Find where the given text appears and provide that cell's center as [X, Y] coordinate. 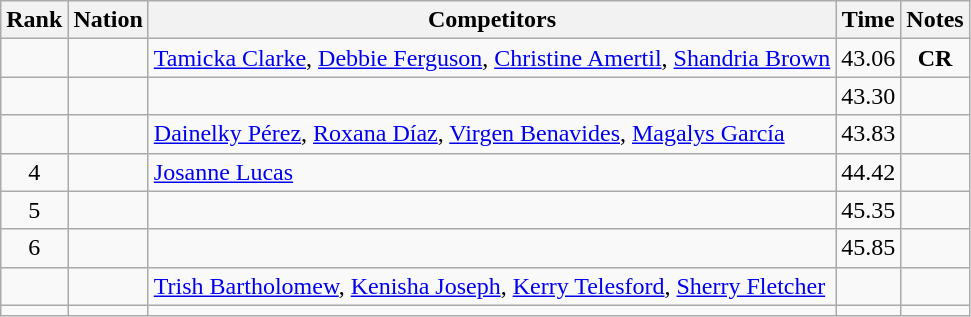
6 [34, 248]
4 [34, 172]
45.35 [868, 210]
CR [935, 58]
Trish Bartholomew, Kenisha Joseph, Kerry Telesford, Sherry Fletcher [492, 286]
Time [868, 20]
Rank [34, 20]
43.30 [868, 96]
44.42 [868, 172]
Josanne Lucas [492, 172]
5 [34, 210]
Nation [108, 20]
Tamicka Clarke, Debbie Ferguson, Christine Amertil, Shandria Brown [492, 58]
43.06 [868, 58]
Notes [935, 20]
43.83 [868, 134]
Competitors [492, 20]
45.85 [868, 248]
Dainelky Pérez, Roxana Díaz, Virgen Benavides, Magalys García [492, 134]
